From the cell containing the given text, extract its center point as (x, y) coordinate. 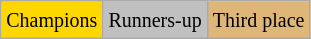
Runners-up (155, 20)
Third place (258, 20)
Champions (52, 20)
